Determine the (x, y) coordinate at the center of the cell enclosing the given text.  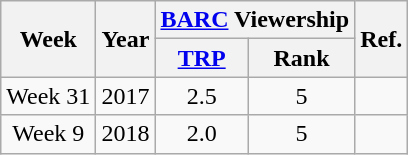
Rank (301, 58)
Week 31 (48, 96)
Week 9 (48, 134)
TRP (202, 58)
2.0 (202, 134)
Week (48, 39)
2017 (126, 96)
2.5 (202, 96)
Year (126, 39)
2018 (126, 134)
Ref. (382, 39)
BARC Viewership (255, 20)
